Find where the given text appears and provide that cell's center as [X, Y] coordinate. 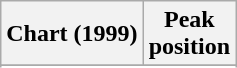
Chart (1999) [72, 34]
Peak position [189, 34]
